Detect which cell encompasses the target text, then output its [x, y] center coordinate. 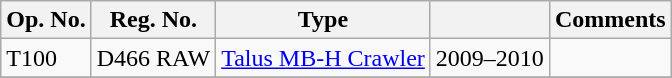
T100 [46, 58]
Op. No. [46, 20]
Talus MB-H Crawler [324, 58]
D466 RAW [153, 58]
2009–2010 [490, 58]
Comments [610, 20]
Reg. No. [153, 20]
Type [324, 20]
